Output the (x, y) coordinate of the center of the cell containing the given text.  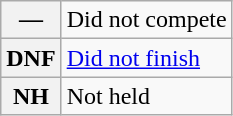
Did not finish (146, 58)
DNF (31, 58)
— (31, 20)
NH (31, 96)
Not held (146, 96)
Did not compete (146, 20)
